Scan for the cell matching the given text and deliver its [x, y] coordinate at center. 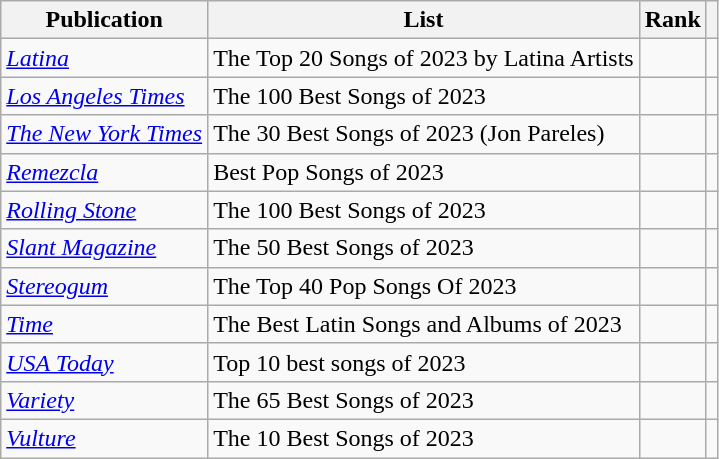
The 30 Best Songs of 2023 (Jon Pareles) [424, 134]
Rank [672, 20]
Vulture [104, 438]
Remezcla [104, 172]
Los Angeles Times [104, 96]
The Top 20 Songs of 2023 by Latina Artists [424, 58]
USA Today [104, 362]
Variety [104, 400]
Stereogum [104, 286]
Publication [104, 20]
The 65 Best Songs of 2023 [424, 400]
The 10 Best Songs of 2023 [424, 438]
Latina [104, 58]
The 50 Best Songs of 2023 [424, 248]
The New York Times [104, 134]
Time [104, 324]
Slant Magazine [104, 248]
Best Pop Songs of 2023 [424, 172]
The Top 40 Pop Songs Of 2023 [424, 286]
List [424, 20]
Top 10 best songs of 2023 [424, 362]
Rolling Stone [104, 210]
The Best Latin Songs and Albums of 2023 [424, 324]
